Output the (X, Y) coordinate of the center of the cell containing the given text.  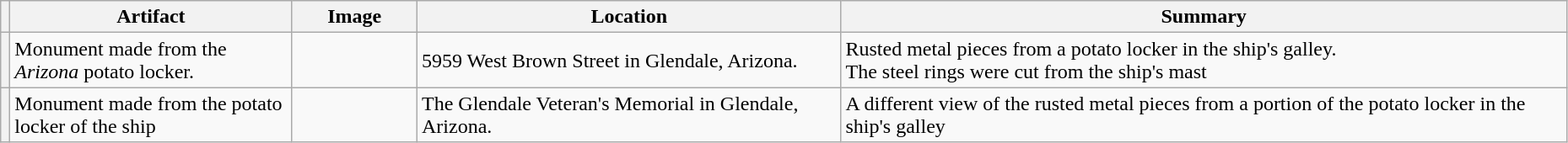
Summary (1204, 17)
Monument made from the potato locker of the ship (151, 114)
Location (629, 17)
Rusted metal pieces from a potato locker in the ship's galley.The steel rings were cut from the ship's mast (1204, 61)
Image (354, 17)
Monument made from the Arizona potato locker. (151, 61)
A different view of the rusted metal pieces from a portion of the potato locker in the ship's galley (1204, 114)
5959 West Brown Street in Glendale, Arizona. (629, 61)
The Glendale Veteran's Memorial in Glendale, Arizona. (629, 114)
Artifact (151, 17)
